Locate the cell with the specified text and output its [X, Y] center coordinate. 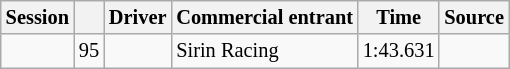
Source [474, 17]
Time [399, 17]
1:43.631 [399, 51]
Commercial entrant [264, 17]
95 [89, 51]
Sirin Racing [264, 51]
Session [38, 17]
Driver [138, 17]
